Return the [X, Y] coordinate for the center point of the cell that contains the specified text.  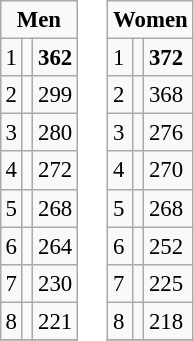
252 [168, 246]
270 [168, 170]
362 [56, 58]
Women [150, 20]
276 [168, 133]
Men [38, 20]
221 [56, 321]
225 [168, 283]
280 [56, 133]
299 [56, 95]
272 [56, 170]
230 [56, 283]
372 [168, 58]
264 [56, 246]
368 [168, 95]
218 [168, 321]
